Return [X, Y] of the center of cell containing provided text 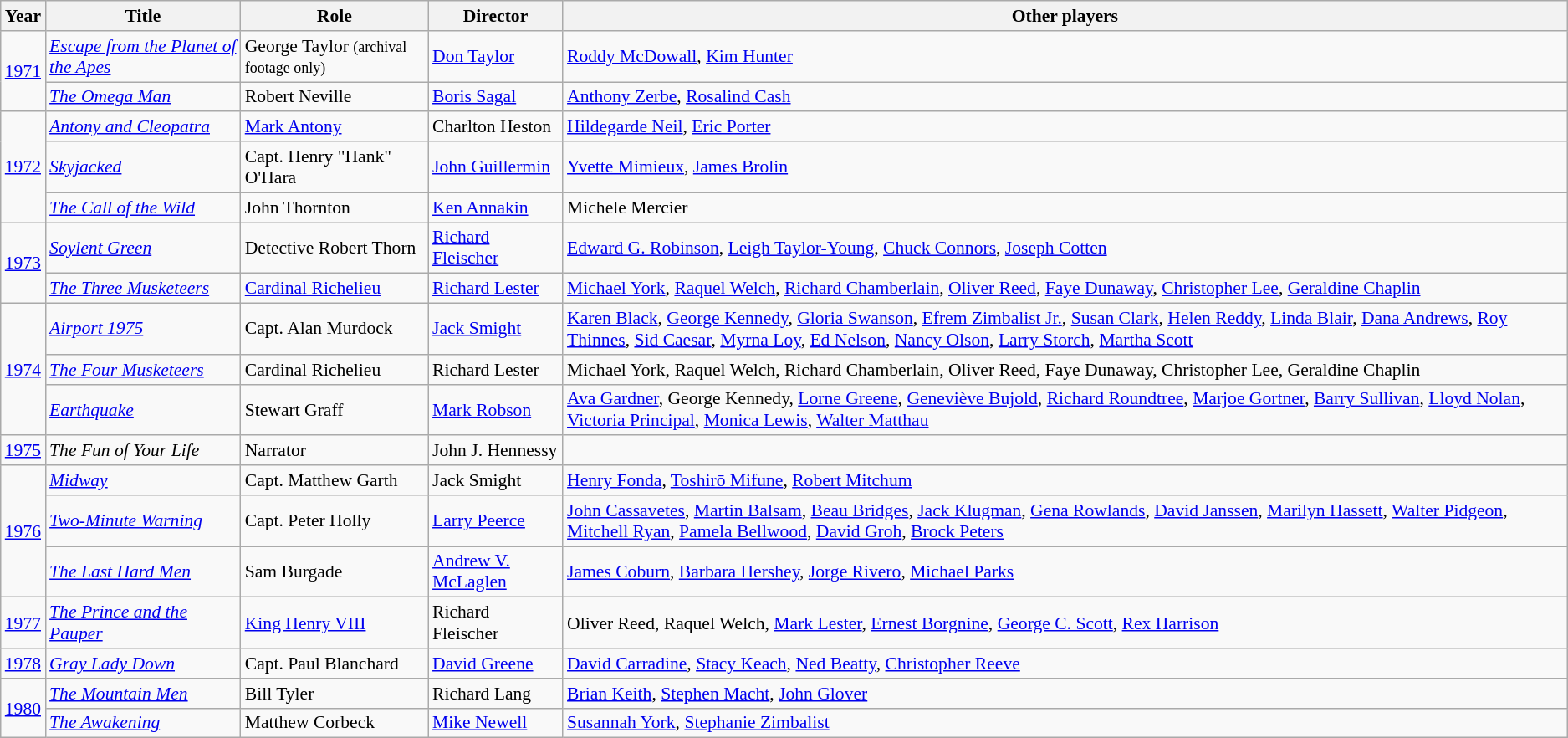
The Four Musketeers [143, 370]
Year [23, 16]
Director [495, 16]
Larry Peerce [495, 520]
The Awakening [143, 723]
Soylent Green [143, 248]
1980 [23, 708]
John Guillermin [495, 167]
Antony and Cleopatra [143, 127]
Bill Tyler [335, 694]
Capt. Paul Blanchard [335, 664]
Charlton Heston [495, 127]
1971 [23, 72]
Susannah York, Stephanie Zimbalist [1065, 723]
1977 [23, 623]
Don Taylor [495, 57]
1974 [23, 370]
The Call of the Wild [143, 208]
The Prince and the Pauper [143, 623]
David Greene [495, 664]
Ken Annakin [495, 208]
Gray Lady Down [143, 664]
Roddy McDowall, Kim Hunter [1065, 57]
Yvette Mimieux, James Brolin [1065, 167]
The Three Musketeers [143, 289]
Role [335, 16]
1972 [23, 167]
John Thornton [335, 208]
The Fun of Your Life [143, 451]
Anthony Zerbe, Rosalind Cash [1065, 97]
Andrew V. McLaglen [495, 572]
Matthew Corbeck [335, 723]
Capt. Peter Holly [335, 520]
Brian Keith, Stephen Macht, John Glover [1065, 694]
Other players [1065, 16]
Escape from the Planet of the Apes [143, 57]
Midway [143, 480]
Robert Neville [335, 97]
The Mountain Men [143, 694]
Skyjacked [143, 167]
1973 [23, 263]
Two-Minute Warning [143, 520]
George Taylor (archival footage only) [335, 57]
John J. Hennessy [495, 451]
1976 [23, 531]
Richard Lang [495, 694]
James Coburn, Barbara Hershey, Jorge Rivero, Michael Parks [1065, 572]
Michele Mercier [1065, 208]
Edward G. Robinson, Leigh Taylor-Young, Chuck Connors, Joseph Cotten [1065, 248]
Capt. Henry "Hank" O'Hara [335, 167]
Boris Sagal [495, 97]
Detective Robert Thorn [335, 248]
Capt. Matthew Garth [335, 480]
Hildegarde Neil, Eric Porter [1065, 127]
Sam Burgade [335, 572]
Capt. Alan Murdock [335, 330]
The Last Hard Men [143, 572]
Stewart Graff [335, 410]
Narrator [335, 451]
Mike Newell [495, 723]
King Henry VIII [335, 623]
The Omega Man [143, 97]
1978 [23, 664]
Mark Antony [335, 127]
Oliver Reed, Raquel Welch, Mark Lester, Ernest Borgnine, George C. Scott, Rex Harrison [1065, 623]
Earthquake [143, 410]
Henry Fonda, Toshirō Mifune, Robert Mitchum [1065, 480]
1975 [23, 451]
David Carradine, Stacy Keach, Ned Beatty, Christopher Reeve [1065, 664]
Title [143, 16]
Airport 1975 [143, 330]
Mark Robson [495, 410]
